Return [x, y] of the center of cell containing provided text 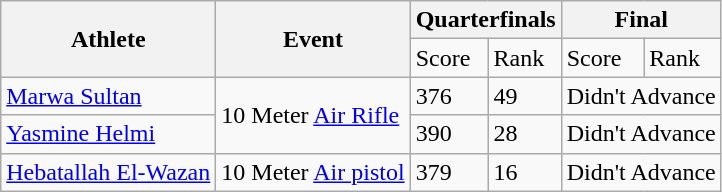
16 [524, 172]
49 [524, 96]
Marwa Sultan [108, 96]
Event [313, 39]
376 [449, 96]
379 [449, 172]
Quarterfinals [486, 20]
Final [641, 20]
28 [524, 134]
10 Meter Air Rifle [313, 115]
Athlete [108, 39]
390 [449, 134]
10 Meter Air pistol [313, 172]
Yasmine Helmi [108, 134]
Hebatallah El-Wazan [108, 172]
